Return [x, y] of the center of cell containing provided text 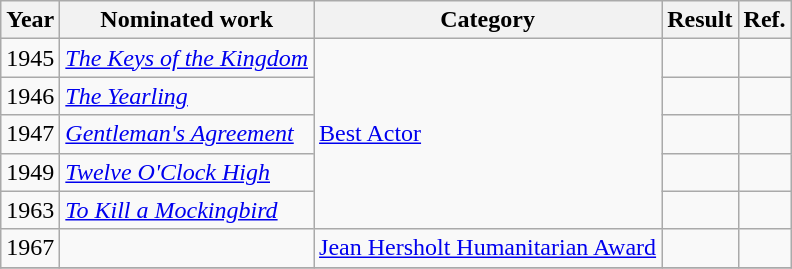
Category [488, 20]
Jean Hersholt Humanitarian Award [488, 248]
1945 [30, 58]
Twelve O'Clock High [187, 172]
1967 [30, 248]
Best Actor [488, 134]
To Kill a Mockingbird [187, 210]
The Keys of the Kingdom [187, 58]
Year [30, 20]
Ref. [764, 20]
1947 [30, 134]
Gentleman's Agreement [187, 134]
Nominated work [187, 20]
1963 [30, 210]
1946 [30, 96]
The Yearling [187, 96]
1949 [30, 172]
Result [700, 20]
